Return the (x, y) coordinate for the center point of the cell that contains the specified text.  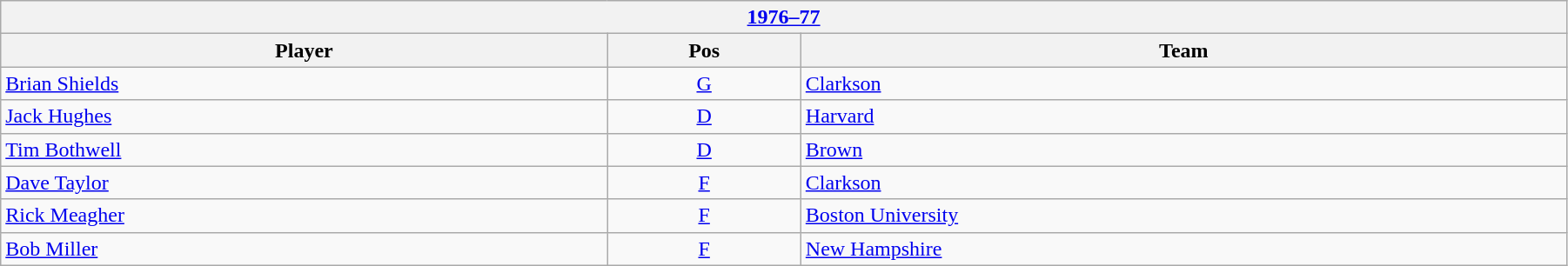
Team (1183, 50)
Jack Hughes (305, 116)
Dave Taylor (305, 183)
Player (305, 50)
Brown (1183, 150)
G (704, 83)
Brian Shields (305, 83)
1976–77 (784, 17)
Harvard (1183, 116)
Boston University (1183, 216)
Rick Meagher (305, 216)
Tim Bothwell (305, 150)
Bob Miller (305, 249)
Pos (704, 50)
New Hampshire (1183, 249)
